Scan for the cell matching the given text and deliver its (X, Y) coordinate at center. 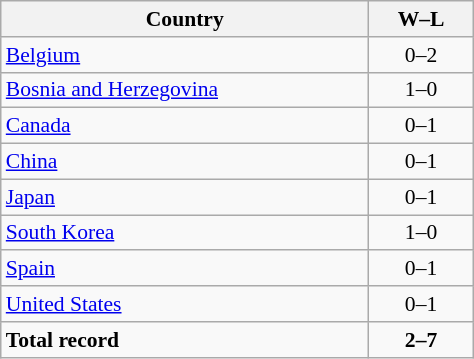
Bosnia and Herzegovina (185, 90)
Spain (185, 269)
2–7 (421, 340)
0–2 (421, 55)
South Korea (185, 233)
Total record (185, 340)
Canada (185, 126)
Country (185, 19)
W–L (421, 19)
United States (185, 304)
China (185, 162)
Japan (185, 197)
Belgium (185, 55)
